Provide the [x, y] coordinate of the cell's center where the given text is located.  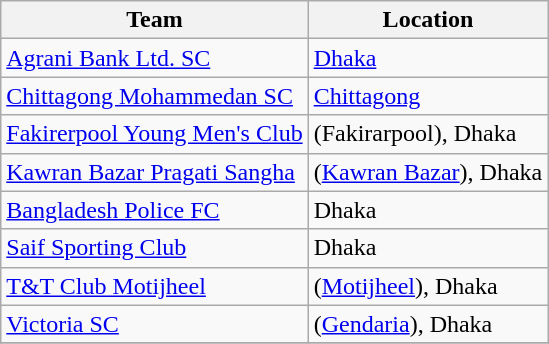
Chittagong Mohammedan SC [154, 96]
(Motijheel), Dhaka [428, 286]
Bangladesh Police FC [154, 210]
Location [428, 20]
Kawran Bazar Pragati Sangha [154, 172]
(Fakirarpool), Dhaka [428, 134]
Fakirerpool Young Men's Club [154, 134]
Team [154, 20]
Victoria SC [154, 324]
(Gendaria), Dhaka [428, 324]
Saif Sporting Club [154, 248]
Chittagong [428, 96]
(Kawran Bazar), Dhaka [428, 172]
T&T Club Motijheel [154, 286]
Agrani Bank Ltd. SC [154, 58]
